Return [x, y] of the center of cell containing provided text 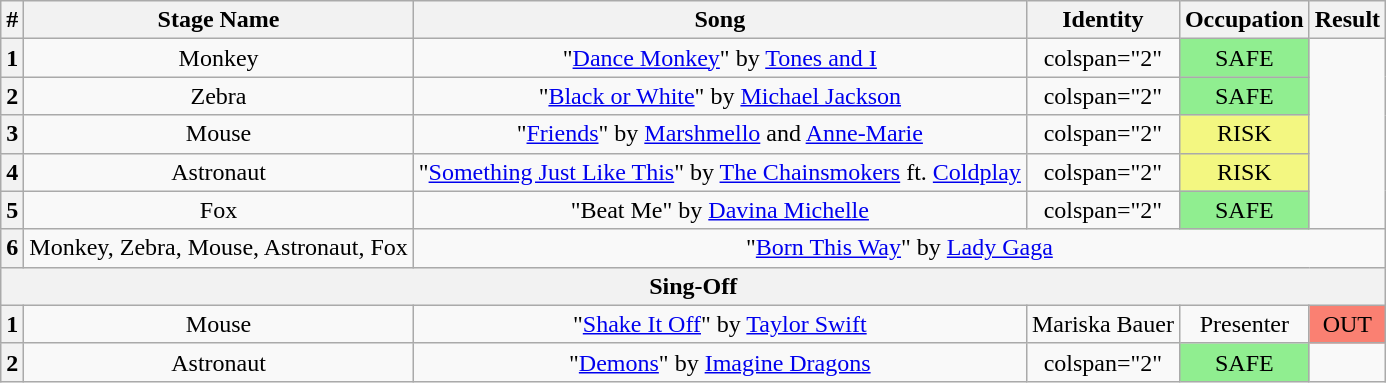
"Born This Way" by Lady Gaga [899, 248]
"Demons" by Imagine Dragons [720, 362]
Presenter [1244, 324]
Fox [218, 210]
"Friends" by Marshmello and Anne-Marie [720, 134]
Result [1347, 20]
Zebra [218, 96]
Monkey [218, 58]
Identity [1102, 20]
Monkey, Zebra, Mouse, Astronaut, Fox [218, 248]
Mariska Bauer [1102, 324]
5 [12, 210]
OUT [1347, 324]
Song [720, 20]
3 [12, 134]
"Shake It Off" by Taylor Swift [720, 324]
Sing-Off [694, 286]
6 [12, 248]
Stage Name [218, 20]
"Beat Me" by Davina Michelle [720, 210]
"Black or White" by Michael Jackson [720, 96]
"Something Just Like This" by The Chainsmokers ft. Coldplay [720, 172]
"Dance Monkey" by Tones and I [720, 58]
Occupation [1244, 20]
4 [12, 172]
# [12, 20]
